Locate the cell with the specified text and output its (x, y) center coordinate. 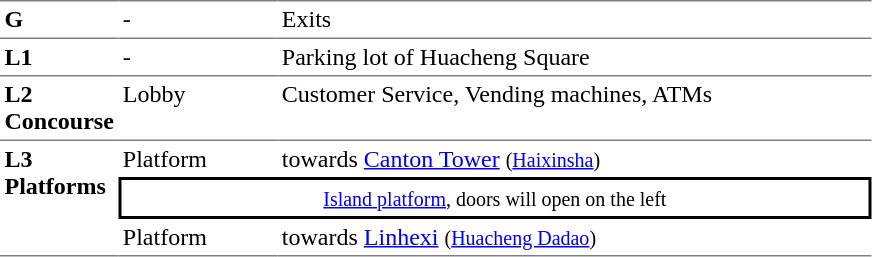
G (59, 19)
Island platform, doors will open on the left (494, 198)
Parking lot of Huacheng Square (574, 57)
Lobby (198, 108)
Customer Service, Vending machines, ATMs (574, 108)
Exits (574, 19)
L1 (59, 57)
towards Linhexi (Huacheng Dadao) (574, 238)
L3Platforms (59, 199)
L2Concourse (59, 108)
towards Canton Tower (Haixinsha) (574, 159)
